Return the [X, Y] coordinate for the center point of the cell that contains the specified text.  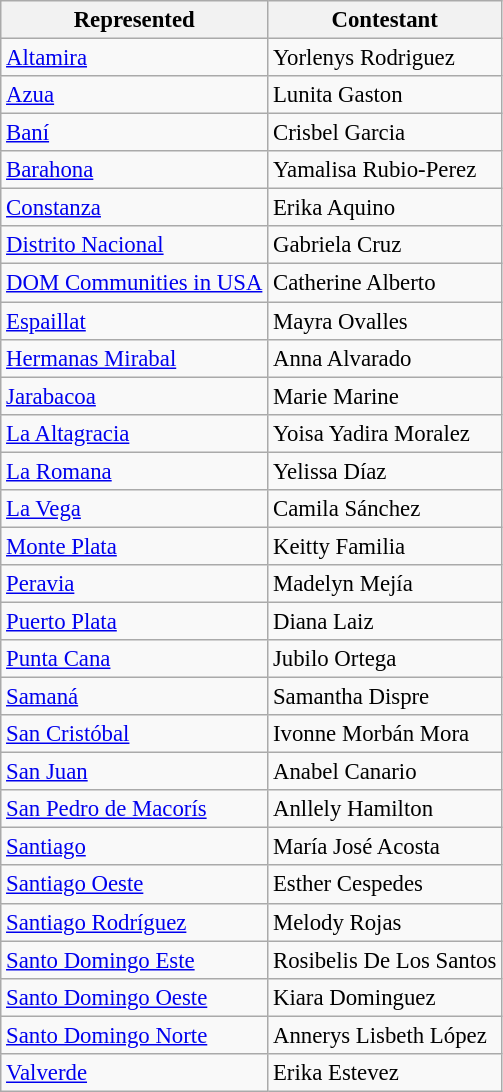
Punta Cana [134, 659]
Gabriela Cruz [385, 245]
Jarabacoa [134, 396]
Annerys Lisbeth López [385, 1035]
Crisbel Garcia [385, 133]
Distrito Nacional [134, 245]
San Cristóbal [134, 734]
Barahona [134, 170]
Yoisa Yadira Moralez [385, 433]
Mayra Ovalles [385, 321]
Melody Rojas [385, 922]
Santiago [134, 847]
Anna Alvarado [385, 358]
Esther Cespedes [385, 885]
Rosibelis De Los Santos [385, 960]
Yorlenys Rodriguez [385, 58]
Baní [134, 133]
María José Acosta [385, 847]
Santo Domingo Este [134, 960]
Peravia [134, 584]
Keitty Familia [385, 546]
Jubilo Ortega [385, 659]
Monte Plata [134, 546]
Espaillat [134, 321]
La Romana [134, 471]
La Vega [134, 509]
Yamalisa Rubio-Perez [385, 170]
Santo Domingo Norte [134, 1035]
Contestant [385, 20]
Santo Domingo Oeste [134, 997]
Altamira [134, 58]
San Pedro de Macorís [134, 809]
Camila Sánchez [385, 509]
DOM Communities in USA [134, 283]
San Juan [134, 772]
Anllely Hamilton [385, 809]
Samaná [134, 697]
Kiara Dominguez [385, 997]
Samantha Dispre [385, 697]
Puerto Plata [134, 621]
Santiago Oeste [134, 885]
Santiago Rodríguez [134, 922]
Lunita Gaston [385, 95]
Valverde [134, 1073]
Ivonne Morbán Mora [385, 734]
Diana Laiz [385, 621]
Hermanas Mirabal [134, 358]
Catherine Alberto [385, 283]
Yelissa Díaz [385, 471]
La Altagracia [134, 433]
Azua [134, 95]
Madelyn Mejía [385, 584]
Constanza [134, 208]
Represented [134, 20]
Erika Aquino [385, 208]
Erika Estevez [385, 1073]
Anabel Canario [385, 772]
Marie Marine [385, 396]
